Scan for the cell matching the given text and deliver its (x, y) coordinate at center. 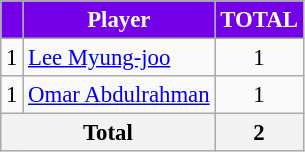
2 (259, 133)
Omar Abdulrahman (119, 95)
Player (119, 20)
Total (108, 133)
Lee Myung-joo (119, 58)
TOTAL (259, 20)
